Identify which cell holds the provided text, then report its [X, Y] central coordinate. 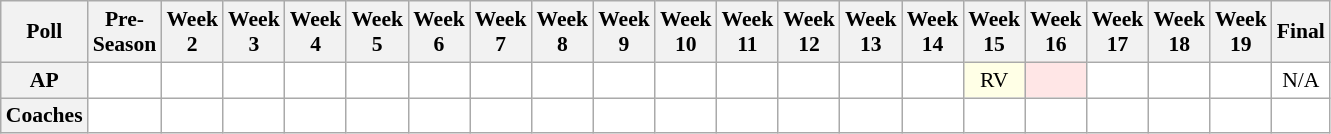
AP [44, 80]
Final [1301, 32]
Week18 [1179, 32]
Week12 [809, 32]
Pre-Season [125, 32]
Week9 [624, 32]
RV [994, 80]
Coaches [44, 116]
Poll [44, 32]
Week5 [377, 32]
Week14 [933, 32]
Week4 [316, 32]
Week17 [1118, 32]
Week19 [1241, 32]
Week6 [439, 32]
Week7 [501, 32]
Week8 [562, 32]
Week11 [748, 32]
Week2 [192, 32]
N/A [1301, 80]
Week10 [686, 32]
Week3 [254, 32]
Week15 [994, 32]
Week13 [871, 32]
Week16 [1056, 32]
